Detect which cell encompasses the target text, then output its (x, y) center coordinate. 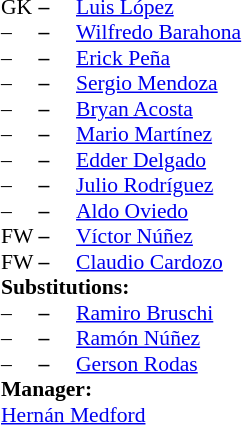
Sergio Mendoza (158, 83)
Ramón Núñez (158, 339)
Ramiro Bruschi (158, 313)
Wilfredo Barahona (158, 33)
Substitutions: (121, 287)
Edder Delgado (158, 160)
Claudio Cardozo (158, 262)
Bryan Acosta (158, 109)
Manager: (121, 389)
Mario Martínez (158, 135)
Erick Peña (158, 58)
Aldo Oviedo (158, 211)
Gerson Rodas (158, 364)
Víctor Núñez (158, 237)
Julio Rodríguez (158, 185)
